Locate the cell with the specified text and output its [x, y] center coordinate. 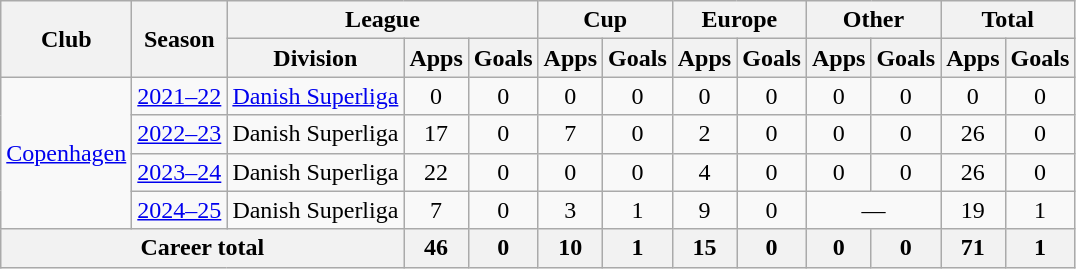
2 [704, 134]
Copenhagen [66, 153]
22 [436, 172]
Cup [605, 20]
19 [973, 210]
Division [316, 58]
Total [1008, 20]
71 [973, 248]
4 [704, 172]
Europe [739, 20]
2021–22 [180, 96]
3 [570, 210]
Other [873, 20]
17 [436, 134]
9 [704, 210]
2024–25 [180, 210]
46 [436, 248]
10 [570, 248]
— [873, 210]
League [382, 20]
Career total [202, 248]
15 [704, 248]
2023–24 [180, 172]
Season [180, 39]
2022–23 [180, 134]
Club [66, 39]
